Capture the cell that displays the provided text and extract its (x, y) central coordinate. 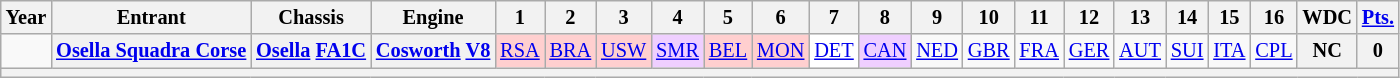
ITA (1229, 51)
16 (1274, 17)
Entrant (151, 17)
MON (780, 51)
4 (678, 17)
CPL (1274, 51)
9 (937, 17)
WDC (1327, 17)
GBR (989, 51)
SMR (678, 51)
SUI (1188, 51)
Engine (433, 17)
6 (780, 17)
Osella Squadra Corse (151, 51)
GER (1089, 51)
10 (989, 17)
11 (1038, 17)
Osella FA1C (311, 51)
BRA (571, 51)
Pts. (1378, 17)
CAN (886, 51)
NED (937, 51)
FRA (1038, 51)
DET (834, 51)
RSA (520, 51)
USW (624, 51)
12 (1089, 17)
Year (26, 17)
5 (728, 17)
8 (886, 17)
Chassis (311, 17)
0 (1378, 51)
13 (1140, 17)
2 (571, 17)
15 (1229, 17)
AUT (1140, 51)
3 (624, 17)
BEL (728, 51)
NC (1327, 51)
7 (834, 17)
1 (520, 17)
14 (1188, 17)
Cosworth V8 (433, 51)
